Provide the [x, y] coordinate of the cell's center where the given text is located.  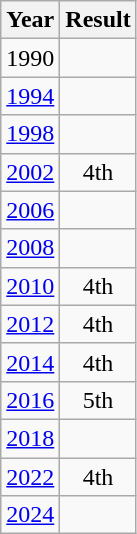
2024 [30, 515]
1998 [30, 134]
2006 [30, 210]
Result [98, 20]
2022 [30, 477]
2018 [30, 438]
2014 [30, 362]
Year [30, 20]
1994 [30, 96]
2012 [30, 324]
5th [98, 400]
2016 [30, 400]
2008 [30, 248]
2010 [30, 286]
1990 [30, 58]
2002 [30, 172]
